Return the [x, y] coordinate for the center point of the cell that contains the specified text.  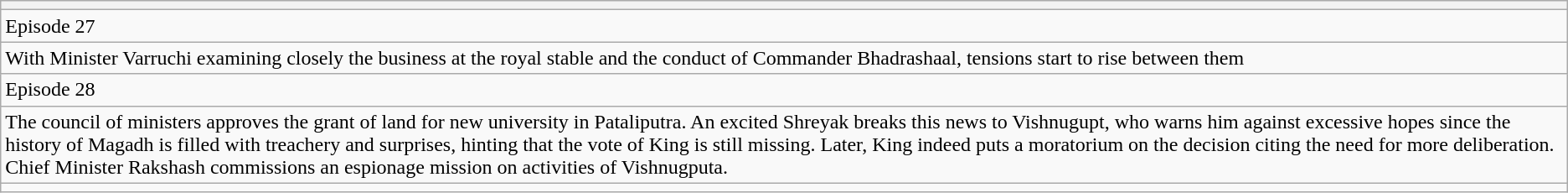
Episode 27 [784, 26]
Episode 28 [784, 90]
